Extract the [X, Y] coordinate from the center of the cell holding the provided text.  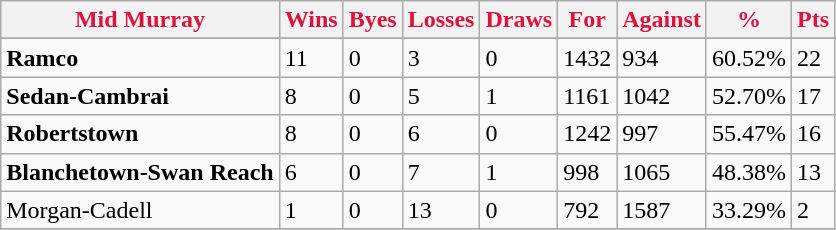
7 [441, 172]
1042 [662, 96]
792 [588, 210]
998 [588, 172]
Mid Murray [140, 20]
33.29% [748, 210]
Blanchetown-Swan Reach [140, 172]
Sedan-Cambrai [140, 96]
55.47% [748, 134]
11 [311, 58]
2 [814, 210]
997 [662, 134]
5 [441, 96]
Pts [814, 20]
52.70% [748, 96]
Robertstown [140, 134]
Against [662, 20]
1432 [588, 58]
16 [814, 134]
1161 [588, 96]
Byes [372, 20]
Morgan-Cadell [140, 210]
For [588, 20]
Draws [519, 20]
Ramco [140, 58]
% [748, 20]
60.52% [748, 58]
1587 [662, 210]
934 [662, 58]
Wins [311, 20]
3 [441, 58]
1242 [588, 134]
17 [814, 96]
1065 [662, 172]
22 [814, 58]
Losses [441, 20]
48.38% [748, 172]
